For the text-containing cell, return its midpoint in (X, Y) coordinate format. 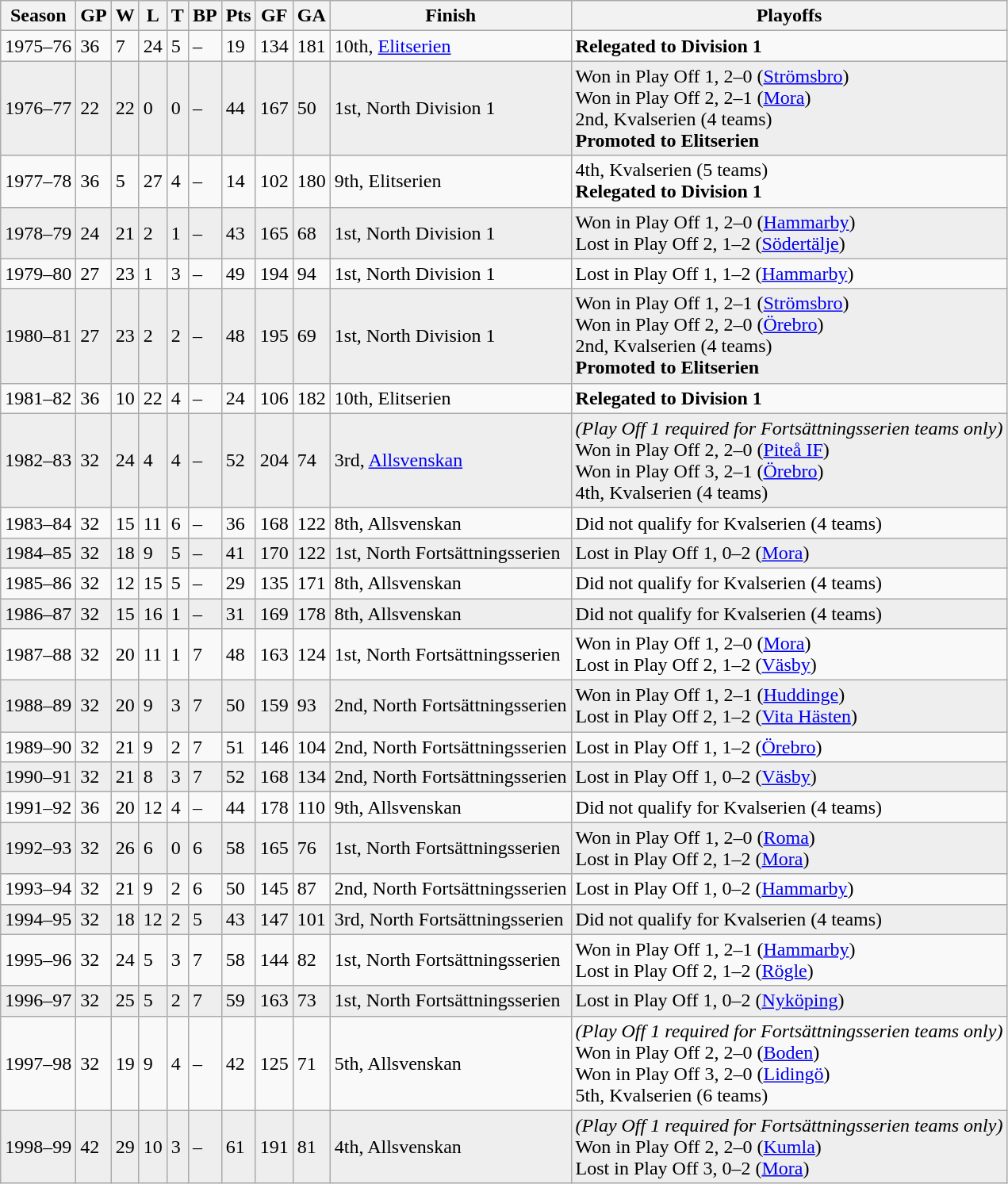
71 (311, 1063)
104 (311, 747)
Won in Play Off 1, 2–0 (Strömsbro) Won in Play Off 2, 2–1 (Mora) 2nd, Kvalserien (4 teams) Promoted to Elitserien (789, 108)
1981–82 (38, 398)
Won in Play Off 1, 2–0 (Mora) Lost in Play Off 2, 1–2 (Väsby) (789, 655)
T (178, 16)
L (152, 16)
(Play Off 1 required for Fortsättningsserien teams only) Won in Play Off 2, 2–0 (Kumla) Lost in Play Off 3, 0–2 (Mora) (789, 1147)
9th, Allsvenskan (450, 807)
181 (311, 46)
Lost in Play Off 1, 0–2 (Mora) (789, 553)
73 (311, 1001)
194 (274, 274)
171 (311, 583)
144 (274, 960)
146 (274, 747)
Lost in Play Off 1, 0–2 (Väsby) (789, 777)
68 (311, 233)
125 (274, 1063)
106 (274, 398)
1979–80 (38, 274)
61 (238, 1147)
GA (311, 16)
1993–94 (38, 889)
59 (238, 1001)
Lost in Play Off 1, 0–2 (Nyköping) (789, 1001)
Season (38, 16)
Won in Play Off 1, 2–1 (Strömsbro) Won in Play Off 2, 2–0 (Örebro) 2nd, Kvalserien (4 teams) Promoted to Elitserien (789, 336)
1986–87 (38, 613)
Won in Play Off 1, 2–1 (Huddinge) Lost in Play Off 2, 1–2 (Vita Hästen) (789, 706)
1991–92 (38, 807)
1976–77 (38, 108)
124 (311, 655)
182 (311, 398)
1980–81 (38, 336)
101 (311, 919)
74 (311, 460)
170 (274, 553)
195 (274, 336)
9th, Elitserien (450, 181)
3rd, Allsvenskan (450, 460)
169 (274, 613)
1988–89 (38, 706)
Won in Play Off 1, 2–0 (Roma) Lost in Play Off 2, 1–2 (Mora) (789, 849)
1995–96 (38, 960)
191 (274, 1147)
1992–93 (38, 849)
147 (274, 919)
3rd, North Fortsättningsserien (450, 919)
5th, Allsvenskan (450, 1063)
135 (274, 583)
51 (238, 747)
1990–91 (38, 777)
26 (125, 849)
8 (152, 777)
1996–97 (38, 1001)
1998–99 (38, 1147)
41 (238, 553)
204 (274, 460)
Lost in Play Off 1, 0–2 (Hammarby) (789, 889)
167 (274, 108)
14 (238, 181)
49 (238, 274)
(Play Off 1 required for Fortsättningsserien teams only) Won in Play Off 2, 2–0 (Boden) Won in Play Off 3, 2–0 (Lidingö) 5th, Kvalserien (6 teams) (789, 1063)
1984–85 (38, 553)
1989–90 (38, 747)
93 (311, 706)
GP (94, 16)
Playoffs (789, 16)
Lost in Play Off 1, 1–2 (Hammarby) (789, 274)
94 (311, 274)
81 (311, 1147)
145 (274, 889)
BP (205, 16)
76 (311, 849)
31 (238, 613)
Pts (238, 16)
1987–88 (38, 655)
1977–78 (38, 181)
Won in Play Off 1, 2–0 (Hammarby) Lost in Play Off 2, 1–2 (Södertälje) (789, 233)
4th, Allsvenskan (450, 1147)
69 (311, 336)
4th, Kvalserien (5 teams) Relegated to Division 1 (789, 181)
82 (311, 960)
1983–84 (38, 523)
(Play Off 1 required for Fortsättningsserien teams only) Won in Play Off 2, 2–0 (Piteå IF) Won in Play Off 3, 2–1 (Örebro) 4th, Kvalserien (4 teams) (789, 460)
1997–98 (38, 1063)
Finish (450, 16)
25 (125, 1001)
1975–76 (38, 46)
159 (274, 706)
110 (311, 807)
W (125, 16)
1994–95 (38, 919)
102 (274, 181)
180 (311, 181)
Lost in Play Off 1, 1–2 (Örebro) (789, 747)
87 (311, 889)
Won in Play Off 1, 2–1 (Hammarby) Lost in Play Off 2, 1–2 (Rögle) (789, 960)
1985–86 (38, 583)
1978–79 (38, 233)
16 (152, 613)
1982–83 (38, 460)
GF (274, 16)
